Extract the [X, Y] coordinate from the center of the cell holding the provided text.  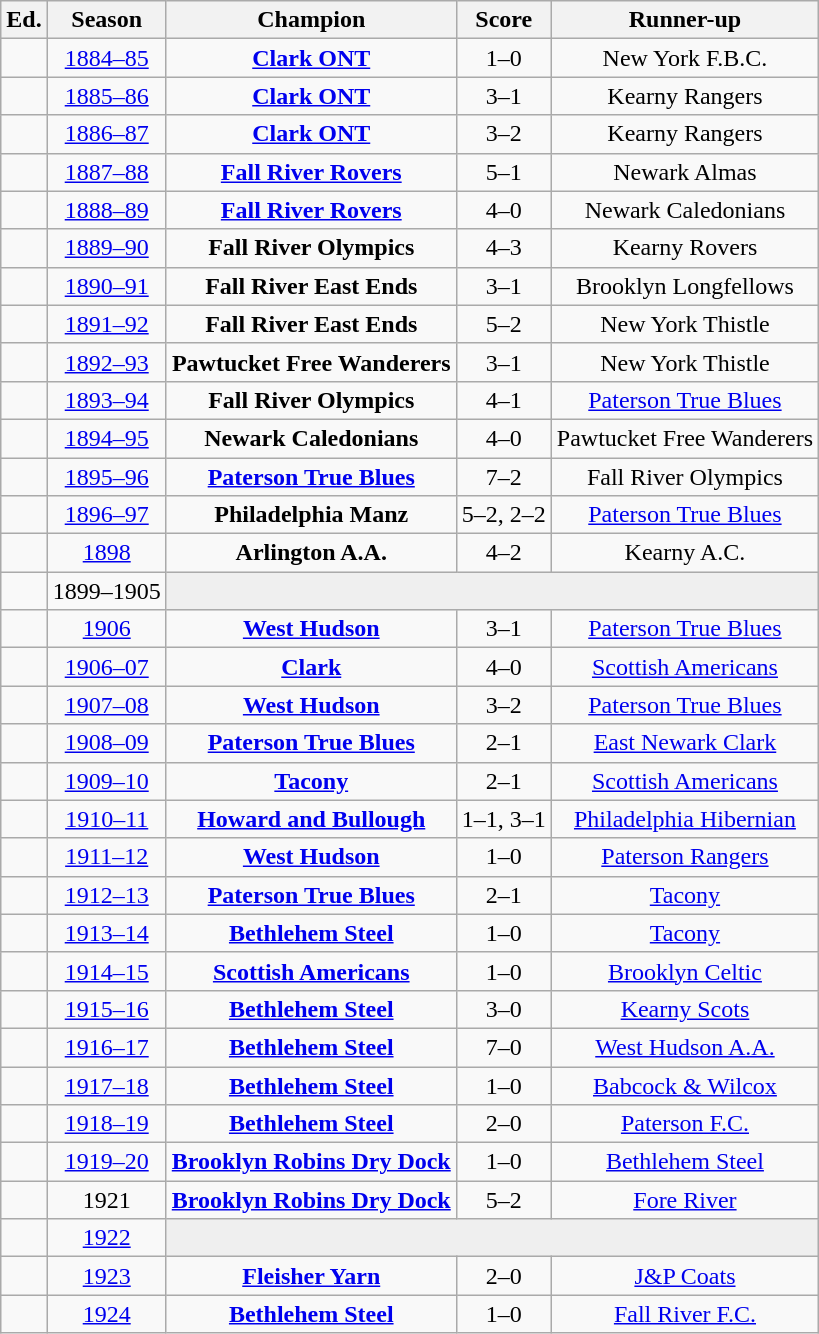
1913–14 [106, 933]
1893–94 [106, 400]
1–1, 3–1 [504, 819]
Fall River F.C. [684, 1314]
New York F.B.C. [684, 58]
1899–1905 [106, 591]
1894–95 [106, 438]
Fleisher Yarn [311, 1276]
1906 [106, 629]
Runner-up [684, 20]
Howard and Bullough [311, 819]
1886–87 [106, 134]
1910–11 [106, 819]
4–1 [504, 400]
1898 [106, 553]
Philadelphia Manz [311, 515]
1907–08 [106, 705]
1923 [106, 1276]
Philadelphia Hibernian [684, 819]
1919–20 [106, 1162]
Fore River [684, 1200]
1892–93 [106, 362]
1909–10 [106, 781]
West Hudson A.A. [684, 1047]
J&P Coats [684, 1276]
4–3 [504, 248]
Newark Almas [684, 172]
1889–90 [106, 248]
1918–19 [106, 1124]
1890–91 [106, 286]
Kearny Rovers [684, 248]
Brooklyn Celtic [684, 971]
1906–07 [106, 667]
1916–17 [106, 1047]
1911–12 [106, 857]
Kearny A.C. [684, 553]
5–1 [504, 172]
1924 [106, 1314]
5–2, 2–2 [504, 515]
1921 [106, 1200]
Champion [311, 20]
Clark [311, 667]
Paterson Rangers [684, 857]
Brooklyn Longfellows [684, 286]
Ed. [24, 20]
1915–16 [106, 1009]
1912–13 [106, 895]
Season [106, 20]
1884–85 [106, 58]
1896–97 [106, 515]
7–2 [504, 477]
1917–18 [106, 1085]
Babcock & Wilcox [684, 1085]
4–2 [504, 553]
Arlington A.A. [311, 553]
1885–86 [106, 96]
3–0 [504, 1009]
Paterson F.C. [684, 1124]
1908–09 [106, 743]
Kearny Scots [684, 1009]
7–0 [504, 1047]
1914–15 [106, 971]
East Newark Clark [684, 743]
1895–96 [106, 477]
1922 [106, 1238]
Score [504, 20]
1891–92 [106, 324]
1887–88 [106, 172]
1888–89 [106, 210]
